Detect which cell encompasses the target text, then output its (X, Y) center coordinate. 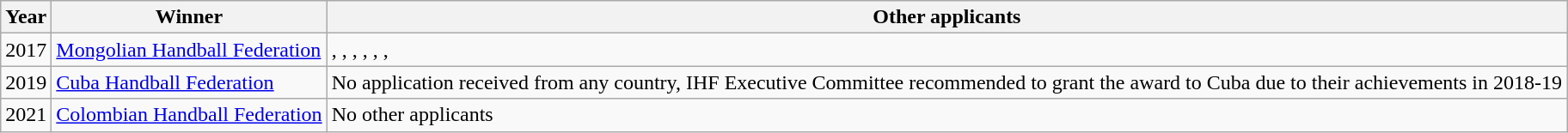
2017 (26, 50)
No other applicants (946, 115)
2021 (26, 115)
Mongolian Handball Federation (189, 50)
Other applicants (946, 17)
Year (26, 17)
Cuba Handball Federation (189, 82)
2019 (26, 82)
No application received from any country, IHF Executive Committee recommended to grant the award to Cuba due to their achievements in 2018-19 (946, 82)
Winner (189, 17)
Colombian Handball Federation (189, 115)
, , , , , , (946, 50)
